Search for the cell housing the specified text and yield its [X, Y] center coordinate. 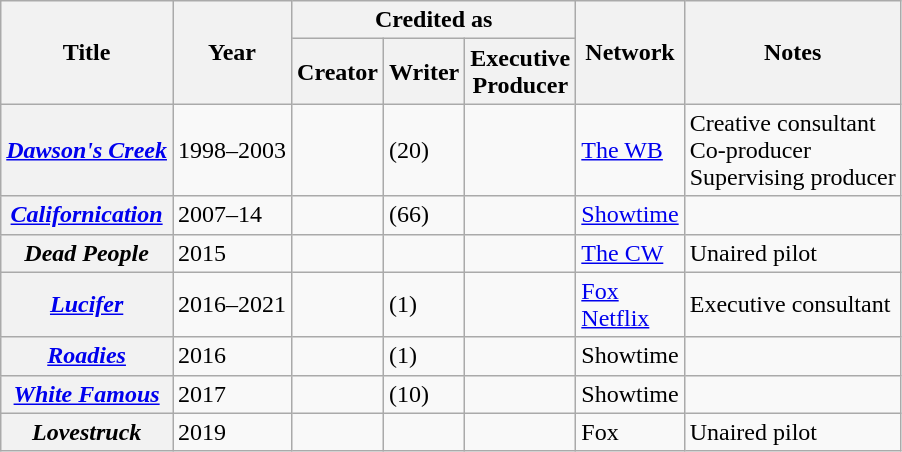
Creator [338, 72]
Dawson's Creek [87, 150]
Californication [87, 215]
2016–2021 [232, 304]
Lovestruck [87, 432]
Writer [424, 72]
FoxNetflix [630, 304]
Notes [792, 52]
(66) [424, 215]
1998–2003 [232, 150]
(20) [424, 150]
The CW [630, 253]
Credited as [434, 20]
Title [87, 52]
Fox [630, 432]
2007–14 [232, 215]
Executive consultant [792, 304]
Creative consultant Co-producer Supervising producer [792, 150]
Lucifer [87, 304]
2019 [232, 432]
ExecutiveProducer [520, 72]
2015 [232, 253]
Roadies [87, 356]
Year [232, 52]
2016 [232, 356]
2017 [232, 394]
The WB [630, 150]
Network [630, 52]
(10) [424, 394]
White Famous [87, 394]
Dead People [87, 253]
